Output the [X, Y] coordinate of the center of the cell containing the given text.  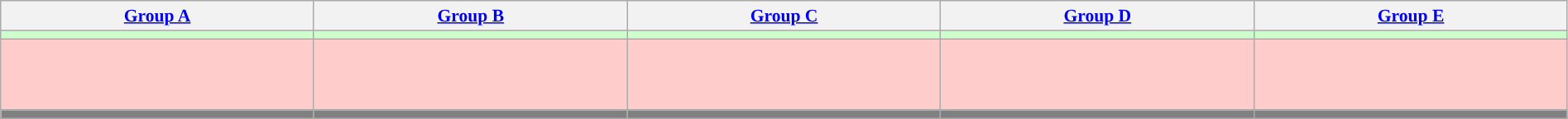
Group A [157, 16]
Group C [784, 16]
Group D [1097, 16]
Group E [1412, 16]
Group B [470, 16]
